Provide the [X, Y] coordinate of the cell's center where the given text is located.  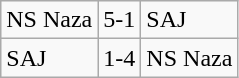
1-4 [120, 58]
5-1 [120, 20]
